Search for the cell housing the specified text and yield its [x, y] center coordinate. 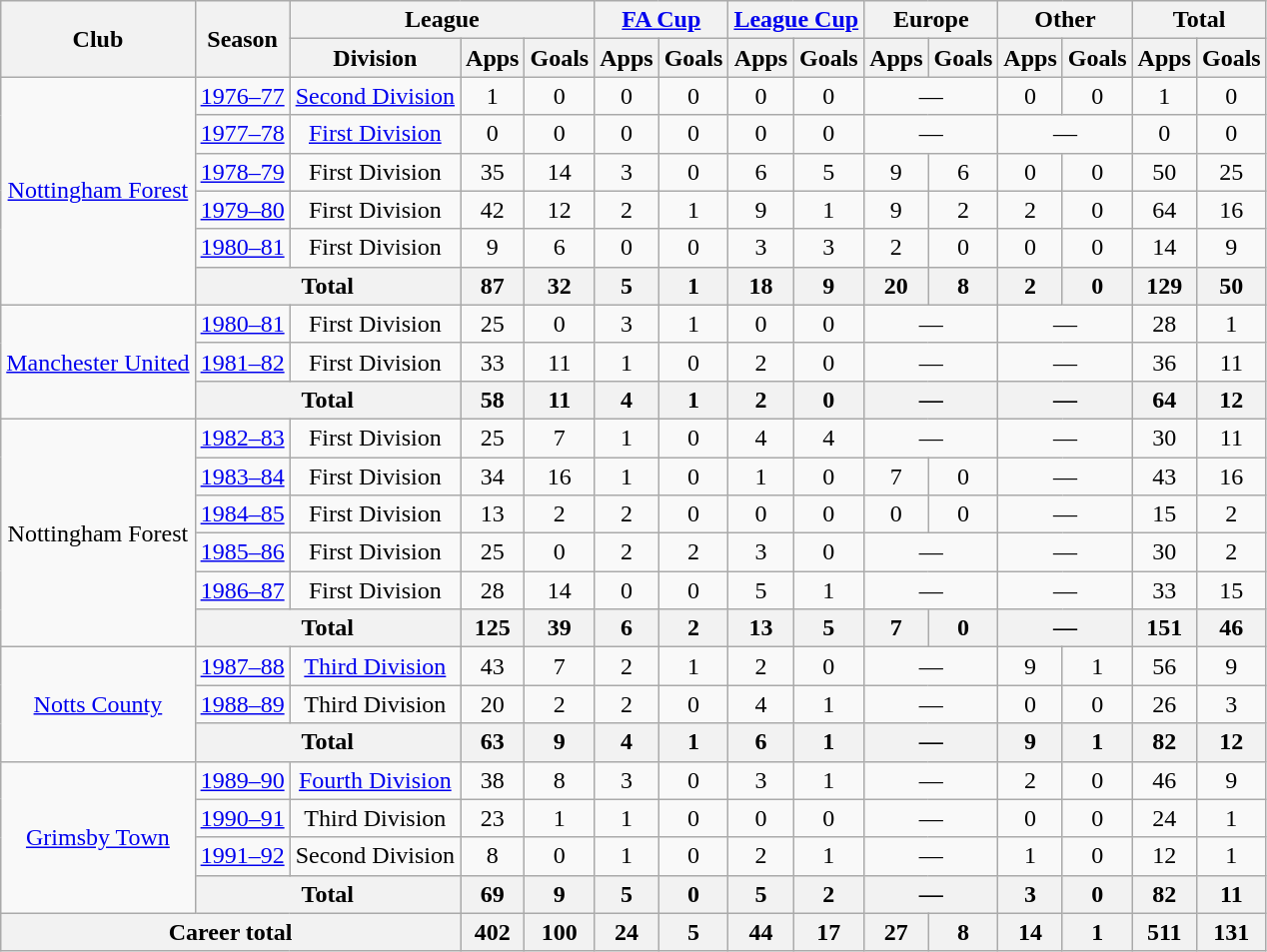
Fourth Division [375, 780]
44 [761, 932]
23 [493, 818]
Other [1065, 20]
27 [896, 932]
Division [375, 58]
125 [493, 628]
402 [493, 932]
129 [1164, 286]
Club [98, 39]
Season [242, 39]
42 [493, 210]
32 [560, 286]
1976–77 [242, 96]
18 [761, 286]
1986–87 [242, 590]
56 [1164, 666]
Europe [931, 20]
87 [493, 286]
69 [493, 894]
38 [493, 780]
39 [560, 628]
100 [560, 932]
1990–91 [242, 818]
Career total [231, 932]
511 [1164, 932]
1979–80 [242, 210]
1984–85 [242, 514]
36 [1164, 362]
1977–78 [242, 134]
17 [829, 932]
1983–84 [242, 476]
Manchester United [98, 362]
Grimsby Town [98, 837]
1985–86 [242, 552]
Notts County [98, 704]
151 [1164, 628]
35 [493, 172]
1991–92 [242, 856]
1988–89 [242, 704]
1981–82 [242, 362]
1978–79 [242, 172]
34 [493, 476]
1987–88 [242, 666]
League [442, 20]
131 [1231, 932]
1989–90 [242, 780]
League Cup [796, 20]
63 [493, 742]
58 [493, 400]
26 [1164, 704]
1982–83 [242, 438]
FA Cup [661, 20]
